Extract the [x, y] coordinate from the center of the cell holding the provided text.  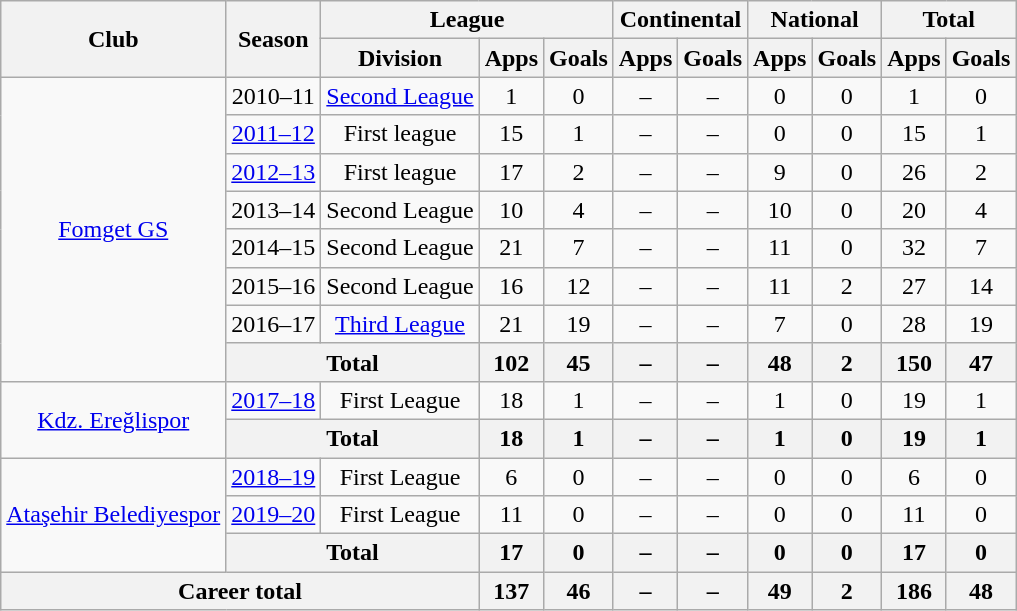
2016–17 [274, 324]
2019–20 [274, 515]
Career total [240, 591]
46 [579, 591]
Third League [400, 324]
2013–14 [274, 210]
14 [981, 286]
28 [914, 324]
2011–12 [274, 134]
20 [914, 210]
League [468, 20]
47 [981, 362]
Division [400, 58]
45 [579, 362]
Club [114, 39]
16 [511, 286]
49 [780, 591]
Continental [680, 20]
2015–16 [274, 286]
Fomget GS [114, 229]
Ataşehir Belediyespor [114, 515]
26 [914, 172]
Kdz. Ereğlispor [114, 419]
National [815, 20]
32 [914, 248]
27 [914, 286]
150 [914, 362]
2017–18 [274, 400]
2010–11 [274, 96]
2018–19 [274, 477]
Season [274, 39]
12 [579, 286]
102 [511, 362]
137 [511, 591]
2012–13 [274, 172]
2014–15 [274, 248]
186 [914, 591]
9 [780, 172]
